Search for the cell housing the specified text and yield its (x, y) center coordinate. 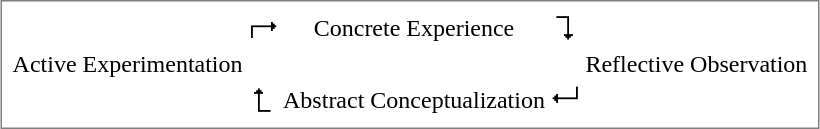
Active Experimentation (128, 65)
Abstract Conceptualization (414, 100)
⮧ (565, 28)
⮤ (263, 100)
⮠ (565, 100)
Concrete Experience (414, 28)
Reflective Observation (696, 65)
⮣ (263, 28)
